Scan for the cell matching the given text and deliver its [x, y] coordinate at center. 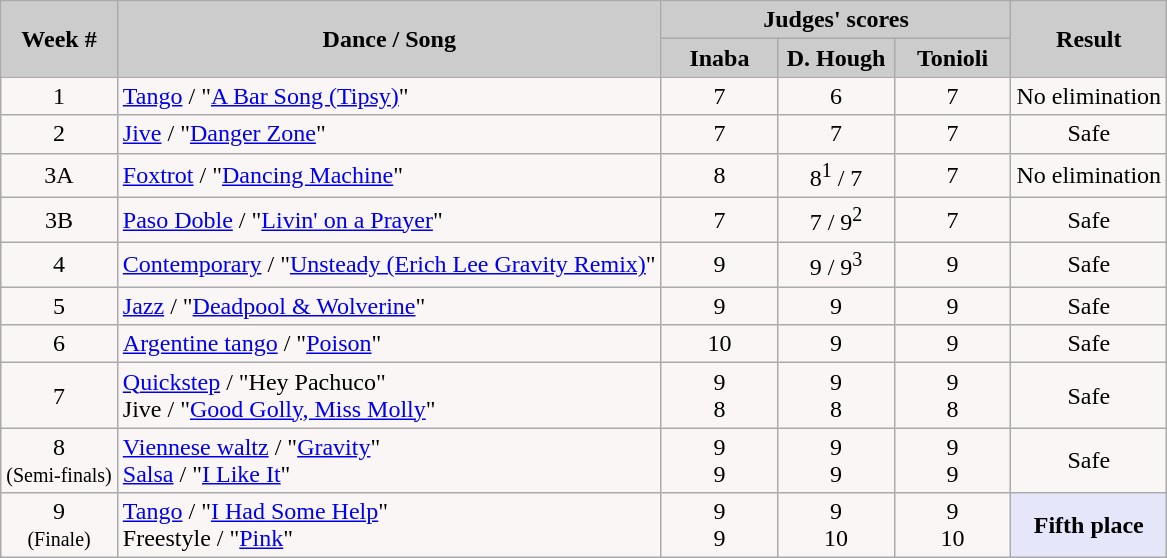
8 [720, 176]
8(Semi-finals) [60, 460]
5 [60, 306]
Paso Doble / "Livin' on a Prayer" [389, 220]
Week # [60, 39]
3B [60, 220]
4 [60, 264]
1 [60, 96]
3A [60, 176]
81 / 7 [836, 176]
Jive / "Danger Zone" [389, 134]
Inaba [720, 58]
10 [720, 344]
9(Finale) [60, 526]
Quickstep / "Hey Pachuco"Jive / "Good Golly, Miss Molly" [389, 396]
Viennese waltz / "Gravity"Salsa / "I Like It" [389, 460]
Fifth place [1089, 526]
Contemporary / "Unsteady (Erich Lee Gravity Remix)" [389, 264]
Result [1089, 39]
Tango / "A Bar Song (Tipsy)" [389, 96]
Foxtrot / "Dancing Machine" [389, 176]
D. Hough [836, 58]
Tango / "I Had Some Help"Freestyle / "Pink" [389, 526]
Tonioli [952, 58]
Dance / Song [389, 39]
7 / 92 [836, 220]
9 / 93 [836, 264]
Judges' scores [836, 20]
Jazz / "Deadpool & Wolverine" [389, 306]
2 [60, 134]
Argentine tango / "Poison" [389, 344]
